Extract the [X, Y] coordinate from the center of the cell holding the provided text.  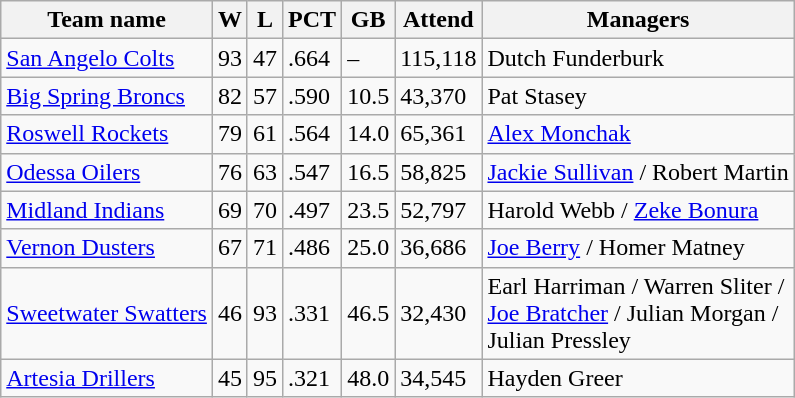
Vernon Dusters [107, 248]
.664 [312, 58]
45 [230, 378]
65,361 [438, 134]
Artesia Drillers [107, 378]
Sweetwater Swatters [107, 313]
.590 [312, 96]
46.5 [368, 313]
14.0 [368, 134]
San Angelo Colts [107, 58]
Odessa Oilers [107, 172]
Harold Webb / Zeke Bonura [638, 210]
47 [264, 58]
W [230, 20]
52,797 [438, 210]
Dutch Funderburk [638, 58]
58,825 [438, 172]
23.5 [368, 210]
Midland Indians [107, 210]
70 [264, 210]
34,545 [438, 378]
.497 [312, 210]
79 [230, 134]
Joe Berry / Homer Matney [638, 248]
57 [264, 96]
L [264, 20]
.564 [312, 134]
Jackie Sullivan / Robert Martin [638, 172]
.486 [312, 248]
.321 [312, 378]
71 [264, 248]
Hayden Greer [638, 378]
10.5 [368, 96]
61 [264, 134]
.547 [312, 172]
PCT [312, 20]
Roswell Rockets [107, 134]
Attend [438, 20]
76 [230, 172]
95 [264, 378]
Pat Stasey [638, 96]
Big Spring Broncs [107, 96]
36,686 [438, 248]
Alex Monchak [638, 134]
GB [368, 20]
43,370 [438, 96]
32,430 [438, 313]
63 [264, 172]
Team name [107, 20]
– [368, 58]
67 [230, 248]
46 [230, 313]
48.0 [368, 378]
25.0 [368, 248]
69 [230, 210]
82 [230, 96]
Managers [638, 20]
.331 [312, 313]
Earl Harriman / Warren Sliter / Joe Bratcher / Julian Morgan / Julian Pressley [638, 313]
115,118 [438, 58]
16.5 [368, 172]
